Extract the [x, y] coordinate from the center of the cell holding the provided text.  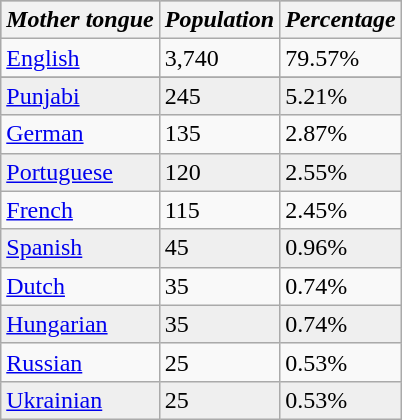
Hungarian [80, 324]
0.96% [341, 248]
115 [219, 210]
2.45% [341, 210]
Mother tongue [80, 20]
Portuguese [80, 172]
135 [219, 134]
245 [219, 96]
2.87% [341, 134]
2.55% [341, 172]
Percentage [341, 20]
Punjabi [80, 96]
Dutch [80, 286]
German [80, 134]
Population [219, 20]
79.57% [341, 58]
French [80, 210]
120 [219, 172]
English [80, 58]
3,740 [219, 58]
5.21% [341, 96]
Spanish [80, 248]
Ukrainian [80, 400]
Russian [80, 362]
45 [219, 248]
